Capture the cell that displays the provided text and extract its (x, y) central coordinate. 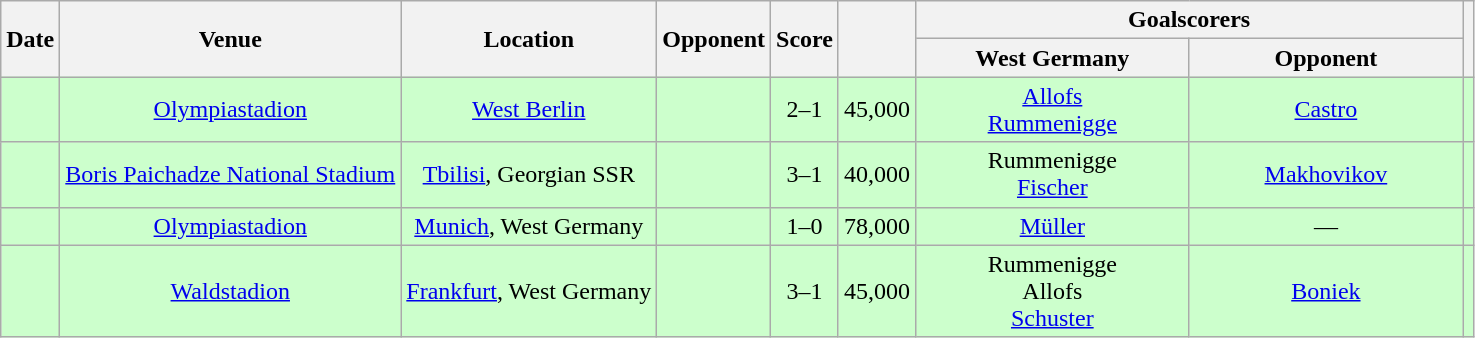
Boris Paichadze National Stadium (230, 174)
Müller (1053, 226)
40,000 (876, 174)
Goalscorers (1190, 20)
78,000 (876, 226)
Venue (230, 39)
Castro (1326, 110)
West Berlin (529, 110)
Rummenigge Allofs Schuster (1053, 291)
Munich, West Germany (529, 226)
1–0 (805, 226)
Waldstadion (230, 291)
Score (805, 39)
Boniek (1326, 291)
Allofs Rummenigge (1053, 110)
Date (30, 39)
— (1326, 226)
Makhovikov (1326, 174)
West Germany (1053, 58)
2–1 (805, 110)
Rummenigge Fischer (1053, 174)
Tbilisi, Georgian SSR (529, 174)
Frankfurt, West Germany (529, 291)
Location (529, 39)
